Search for the cell housing the specified text and yield its [x, y] center coordinate. 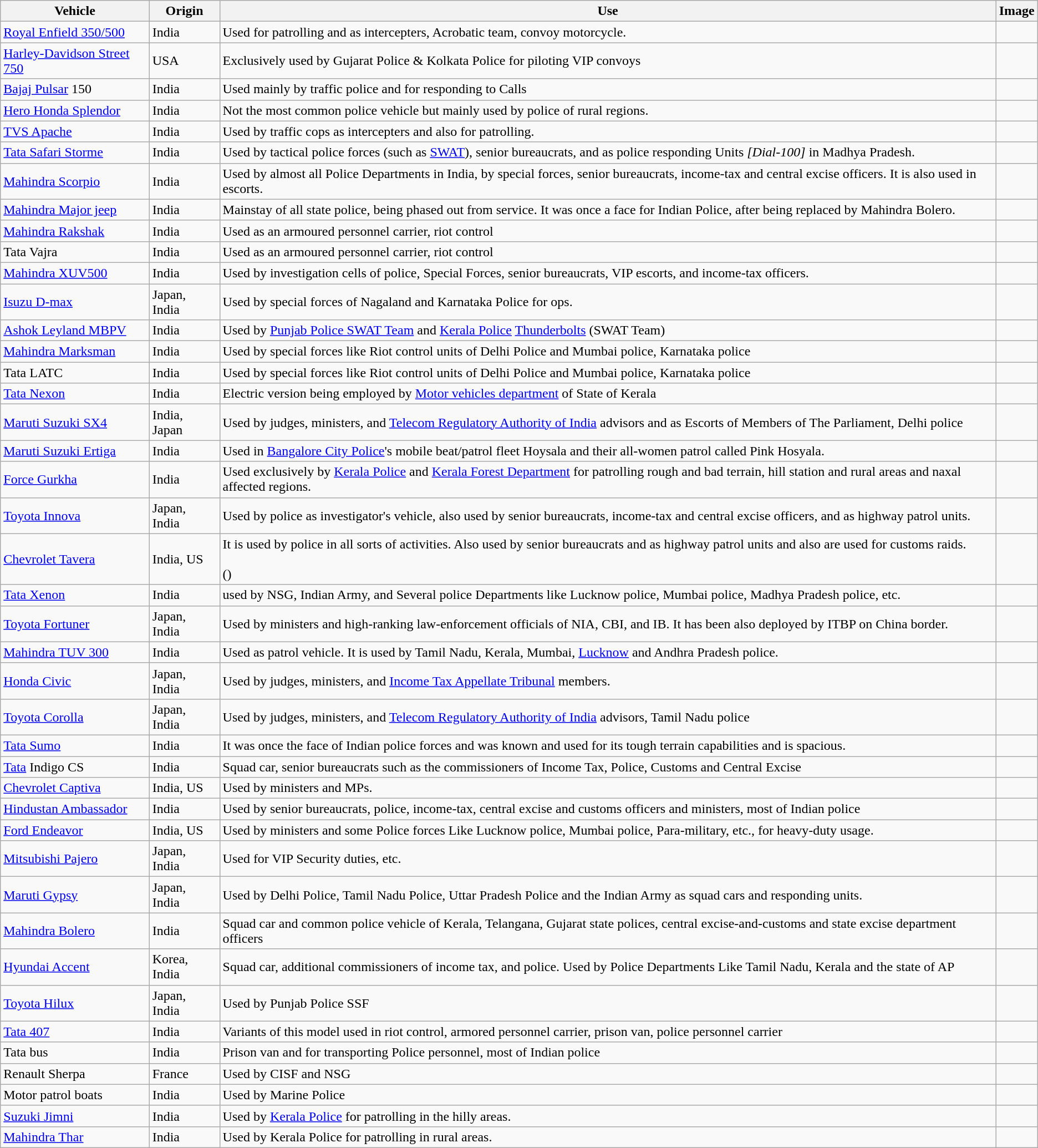
Motor patrol boats [75, 1095]
Tata Indigo CS [75, 767]
Used mainly by traffic police and for responding to Calls [608, 89]
India, Japan [184, 423]
Royal Enfield 350/500 [75, 32]
Ford Endeavor [75, 830]
Used by judges, ministers, and Income Tax Appellate Tribunal members. [608, 681]
Mahindra Rakshak [75, 231]
USA [184, 61]
Mahindra Marksman [75, 352]
Used by Marine Police [608, 1095]
Hyundai Accent [75, 967]
Used by judges, ministers, and Telecom Regulatory Authority of India advisors and as Escorts of Members of The Parliament, Delhi police [608, 423]
Mitsubishi Pajero [75, 859]
Korea, India [184, 967]
Hindustan Ambassador [75, 809]
Chevrolet Tavera [75, 559]
Prison van and for transporting Police personnel, most of Indian police [608, 1053]
Electric version being employed by Motor vehicles department of State of Kerala [608, 394]
TVS Apache [75, 131]
Used by investigation cells of police, Special Forces, senior bureaucrats, VIP escorts, and income-tax officers. [608, 273]
Mahindra TUV 300 [75, 652]
Not the most common police vehicle but mainly used by police of rural regions. [608, 110]
Isuzu D-max [75, 302]
Used for VIP Security duties, etc. [608, 859]
Squad car, senior bureaucrats such as the commissioners of Income Tax, Police, Customs and Central Excise [608, 767]
Ashok Leyland MBPV [75, 331]
Used by special forces of Nagaland and Karnataka Police for ops. [608, 302]
Toyota Innova [75, 516]
It is used by police in all sorts of activities. Also used by senior bureaucrats and as highway patrol units and also are used for customs raids. () [608, 559]
Hero Honda Splendor [75, 110]
Maruti Suzuki Ertiga [75, 451]
Used by tactical police forces (such as SWAT), senior bureaucrats, and as police responding Units [Dial-100] in Madhya Pradesh. [608, 153]
Harley-Davidson Street 750 [75, 61]
Used by traffic cops as intercepters and also for patrolling. [608, 131]
Mahindra Major jeep [75, 210]
Tata Vajra [75, 252]
Used by police as investigator's vehicle, also used by senior bureaucrats, income-tax and central excise officers, and as highway patrol units. [608, 516]
Mahindra Bolero [75, 931]
Maruti Gypsy [75, 895]
Image [1017, 11]
Use [608, 11]
Bajaj Pulsar 150 [75, 89]
Exclusively used by Gujarat Police & Kolkata Police for piloting VIP convoys [608, 61]
Mahindra Thar [75, 1137]
Tata Nexon [75, 394]
Tata LATC [75, 373]
Used by ministers and high-ranking law-enforcement officials of NIA, CBI, and IB. It has been also deployed by ITBP on China border. [608, 623]
Used by Punjab Police SWAT Team and Kerala Police Thunderbolts (SWAT Team) [608, 331]
Used by ministers and MPs. [608, 788]
Vehicle [75, 11]
Used by CISF and NSG [608, 1074]
Force Gurkha [75, 479]
Used by Kerala Police for patrolling in rural areas. [608, 1137]
Mahindra Scorpio [75, 181]
Used by judges, ministers, and Telecom Regulatory Authority of India advisors, Tamil Nadu police [608, 717]
Suzuki Jimni [75, 1116]
Used by ministers and some Police forces Like Lucknow police, Mumbai police, Para-military, etc., for heavy-duty usage. [608, 830]
Used in Bangalore City Police's mobile beat/patrol fleet Hoysala and their all-women patrol called Pink Hosyala. [608, 451]
Used by Punjab Police SSF [608, 1003]
Chevrolet Captiva [75, 788]
Squad car, additional commissioners of income tax, and police. Used by Police Departments Like Tamil Nadu, Kerala and the state of AP [608, 967]
Used as patrol vehicle. It is used by Tamil Nadu, Kerala, Mumbai, Lucknow and Andhra Pradesh police. [608, 652]
It was once the face of Indian police forces and was known and used for its tough terrain capabilities and is spacious. [608, 745]
Mainstay of all state police, being phased out from service. It was once a face for Indian Police, after being replaced by Mahindra Bolero. [608, 210]
Used for patrolling and as intercepters, Acrobatic team, convoy motorcycle. [608, 32]
Tata Safari Storme [75, 153]
Used by Kerala Police for patrolling in the hilly areas. [608, 1116]
Toyota Corolla [75, 717]
France [184, 1074]
Honda Civic [75, 681]
Mahindra XUV500 [75, 273]
Variants of this model used in riot control, armored personnel carrier, prison van, police personnel carrier [608, 1032]
Origin [184, 11]
Toyota Fortuner [75, 623]
Toyota Hilux [75, 1003]
Tata Xenon [75, 595]
Used by Delhi Police, Tamil Nadu Police, Uttar Pradesh Police and the Indian Army as squad cars and responding units. [608, 895]
Maruti Suzuki SX4 [75, 423]
Renault Sherpa [75, 1074]
Used by senior bureaucrats, police, income-tax, central excise and customs officers and ministers, most of Indian police [608, 809]
Tata 407 [75, 1032]
Squad car and common police vehicle of Kerala, Telangana, Gujarat state polices, central excise-and-customs and state excise department officers [608, 931]
Tata bus [75, 1053]
Tata Sumo [75, 745]
used by NSG, Indian Army, and Several police Departments like Lucknow police, Mumbai police, Madhya Pradesh police, etc. [608, 595]
